From the cell containing the given text, extract its center point as [X, Y] coordinate. 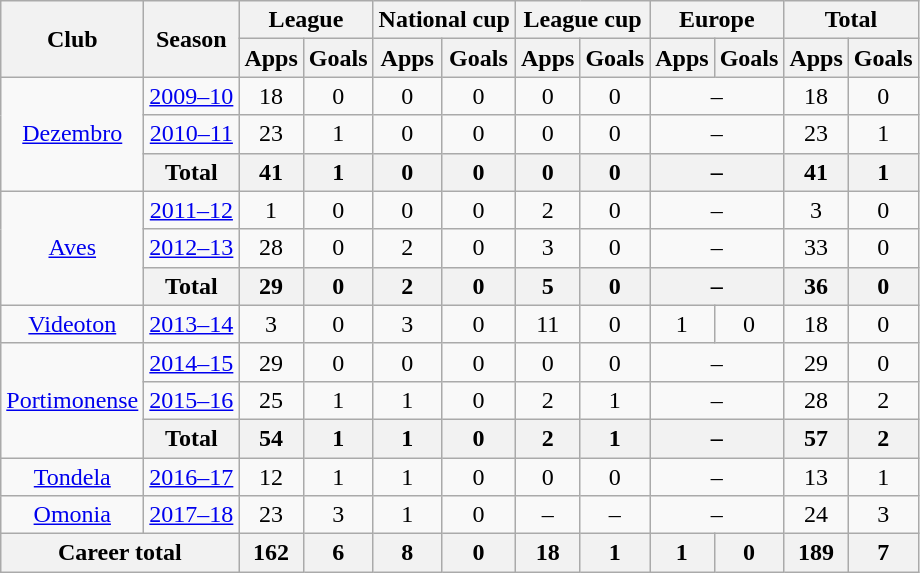
2009–10 [192, 96]
33 [816, 248]
8 [407, 553]
2016–17 [192, 477]
25 [271, 400]
Europe [717, 20]
Club [72, 39]
11 [547, 324]
13 [816, 477]
2011–12 [192, 210]
Aves [72, 248]
2013–14 [192, 324]
12 [271, 477]
League [306, 20]
36 [816, 286]
6 [338, 553]
2010–11 [192, 134]
5 [547, 286]
57 [816, 438]
54 [271, 438]
Portimonense [72, 400]
2012–13 [192, 248]
Career total [120, 553]
National cup [444, 20]
Videoton [72, 324]
189 [816, 553]
7 [883, 553]
League cup [582, 20]
2015–16 [192, 400]
Omonia [72, 515]
2017–18 [192, 515]
Tondela [72, 477]
24 [816, 515]
2014–15 [192, 362]
Dezembro [72, 134]
Season [192, 39]
162 [271, 553]
